Search for the cell housing the specified text and yield its [X, Y] center coordinate. 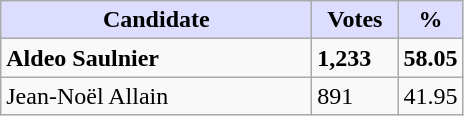
Jean-Noël Allain [156, 96]
Votes [355, 20]
891 [355, 96]
58.05 [430, 58]
% [430, 20]
Aldeo Saulnier [156, 58]
Candidate [156, 20]
1,233 [355, 58]
41.95 [430, 96]
